Capture the cell that displays the provided text and extract its (x, y) central coordinate. 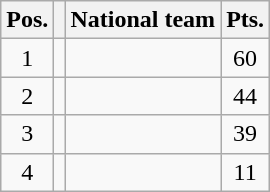
39 (246, 134)
11 (246, 172)
Pts. (246, 20)
4 (28, 172)
60 (246, 58)
3 (28, 134)
National team (143, 20)
2 (28, 96)
1 (28, 58)
44 (246, 96)
Pos. (28, 20)
